Extract the (X, Y) coordinate from the center of the cell holding the provided text.  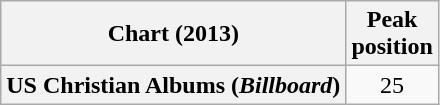
Chart (2013) (174, 34)
US Christian Albums (Billboard) (174, 85)
25 (392, 85)
Peakposition (392, 34)
